Extract the (x, y) coordinate from the center of the cell holding the provided text.  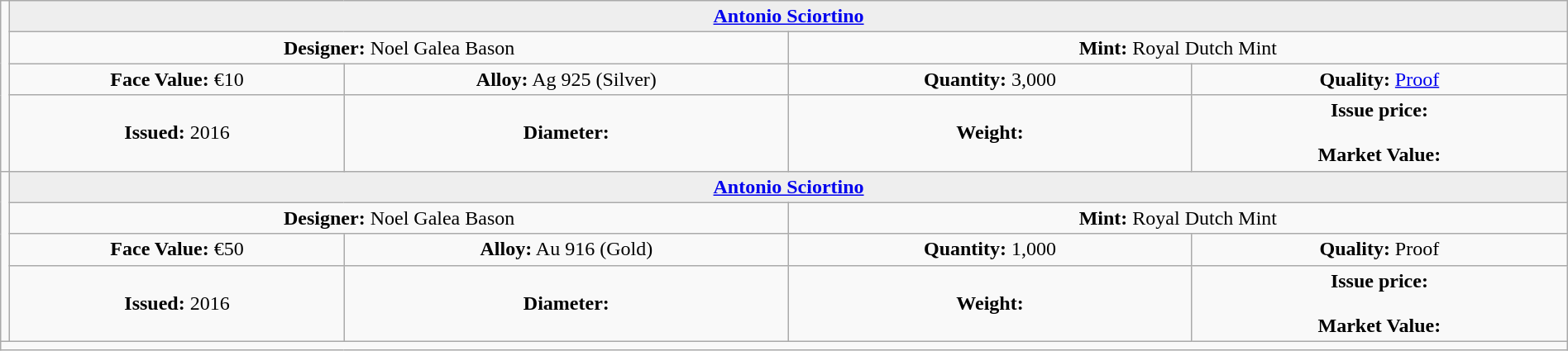
Alloy: Ag 925 (Silver) (566, 79)
Alloy: Au 916 (Gold) (566, 249)
Quantity: 1,000 (989, 249)
Quantity: 3,000 (989, 79)
Face Value: €10 (177, 79)
Face Value: €50 (177, 249)
